Capture the cell that displays the provided text and extract its (X, Y) central coordinate. 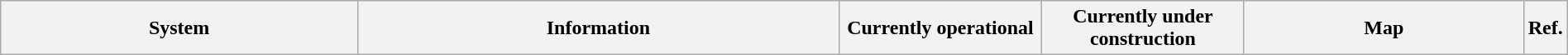
Currently under construction (1143, 28)
Map (1384, 28)
Information (598, 28)
Ref. (1545, 28)
System (179, 28)
Currently operational (939, 28)
